Search for the cell housing the specified text and yield its [x, y] center coordinate. 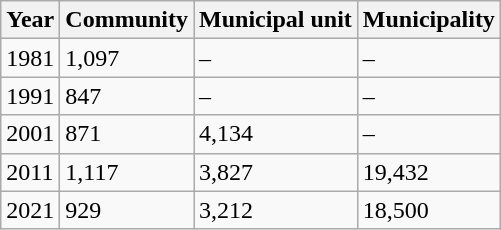
Community [127, 20]
2021 [30, 210]
929 [127, 210]
18,500 [428, 210]
1,097 [127, 58]
3,212 [276, 210]
847 [127, 96]
2011 [30, 172]
Municipal unit [276, 20]
4,134 [276, 134]
871 [127, 134]
3,827 [276, 172]
1,117 [127, 172]
1991 [30, 96]
Municipality [428, 20]
2001 [30, 134]
1981 [30, 58]
Year [30, 20]
19,432 [428, 172]
